Locate the cell with the specified text and output its (X, Y) center coordinate. 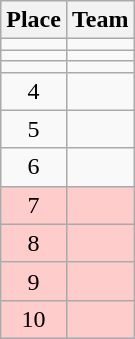
9 (34, 281)
Place (34, 20)
6 (34, 167)
7 (34, 205)
5 (34, 129)
4 (34, 91)
Team (100, 20)
10 (34, 319)
8 (34, 243)
